Locate the cell with the specified text and output its [X, Y] center coordinate. 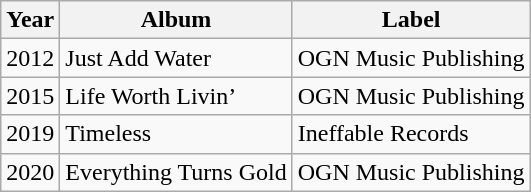
Album [176, 20]
2019 [30, 134]
Ineffable Records [411, 134]
Just Add Water [176, 58]
Year [30, 20]
2012 [30, 58]
Everything Turns Gold [176, 172]
2020 [30, 172]
Timeless [176, 134]
2015 [30, 96]
Label [411, 20]
Life Worth Livin’ [176, 96]
